Search for the cell housing the specified text and yield its [x, y] center coordinate. 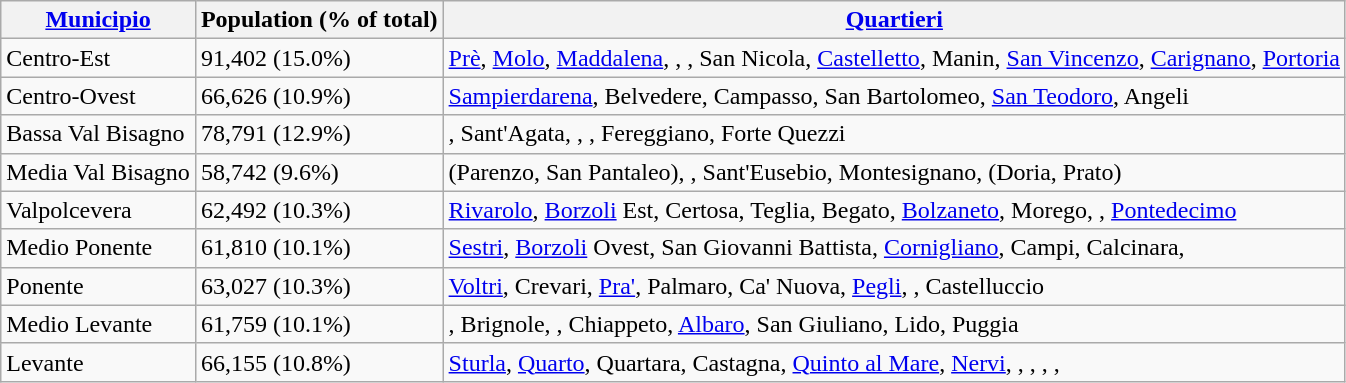
Centro-Est [98, 58]
78,791 (12.9%) [319, 134]
Population (% of total) [319, 20]
Sturla, Quarto, Quartara, Castagna, Quinto al Mare, Nervi, , , , , [894, 362]
Media Val Bisagno [98, 172]
63,027 (10.3%) [319, 286]
Medio Ponente [98, 248]
62,492 (10.3%) [319, 210]
, Brignole, , Chiappeto, Albaro, San Giuliano, Lido, Puggia [894, 324]
91,402 (15.0%) [319, 58]
Municipio [98, 20]
Sampierdarena, Belvedere, Campasso, San Bartolomeo, San Teodoro, Angeli [894, 96]
61,810 (10.1%) [319, 248]
Medio Levante [98, 324]
Ponente [98, 286]
58,742 (9.6%) [319, 172]
, Sant'Agata, , , Fereggiano, Forte Quezzi [894, 134]
61,759 (10.1%) [319, 324]
Sestri, Borzoli Ovest, San Giovanni Battista, Cornigliano, Campi, Calcinara, [894, 248]
Valpolcevera [98, 210]
(Parenzo, San Pantaleo), , Sant'Eusebio, Montesignano, (Doria, Prato) [894, 172]
Voltri, Crevari, Pra', Palmaro, Ca' Nuova, Pegli, , Castelluccio [894, 286]
Bassa Val Bisagno [98, 134]
Rivarolo, Borzoli Est, Certosa, Teglia, Begato, Bolzaneto, Morego, , Pontedecimo [894, 210]
Levante [98, 362]
Quartieri [894, 20]
Centro-Ovest [98, 96]
Prè, Molo, Maddalena, , , San Nicola, Castelletto, Manin, San Vincenzo, Carignano, Portoria [894, 58]
66,155 (10.8%) [319, 362]
66,626 (10.9%) [319, 96]
